Find where the given text appears and provide that cell's center as (x, y) coordinate. 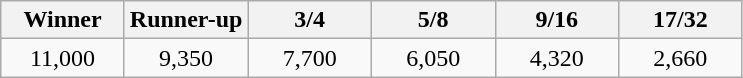
Winner (63, 20)
9,350 (186, 58)
2,660 (681, 58)
9/16 (557, 20)
Runner-up (186, 20)
7,700 (310, 58)
3/4 (310, 20)
11,000 (63, 58)
4,320 (557, 58)
5/8 (433, 20)
6,050 (433, 58)
17/32 (681, 20)
